Capture the cell that displays the provided text and extract its (X, Y) central coordinate. 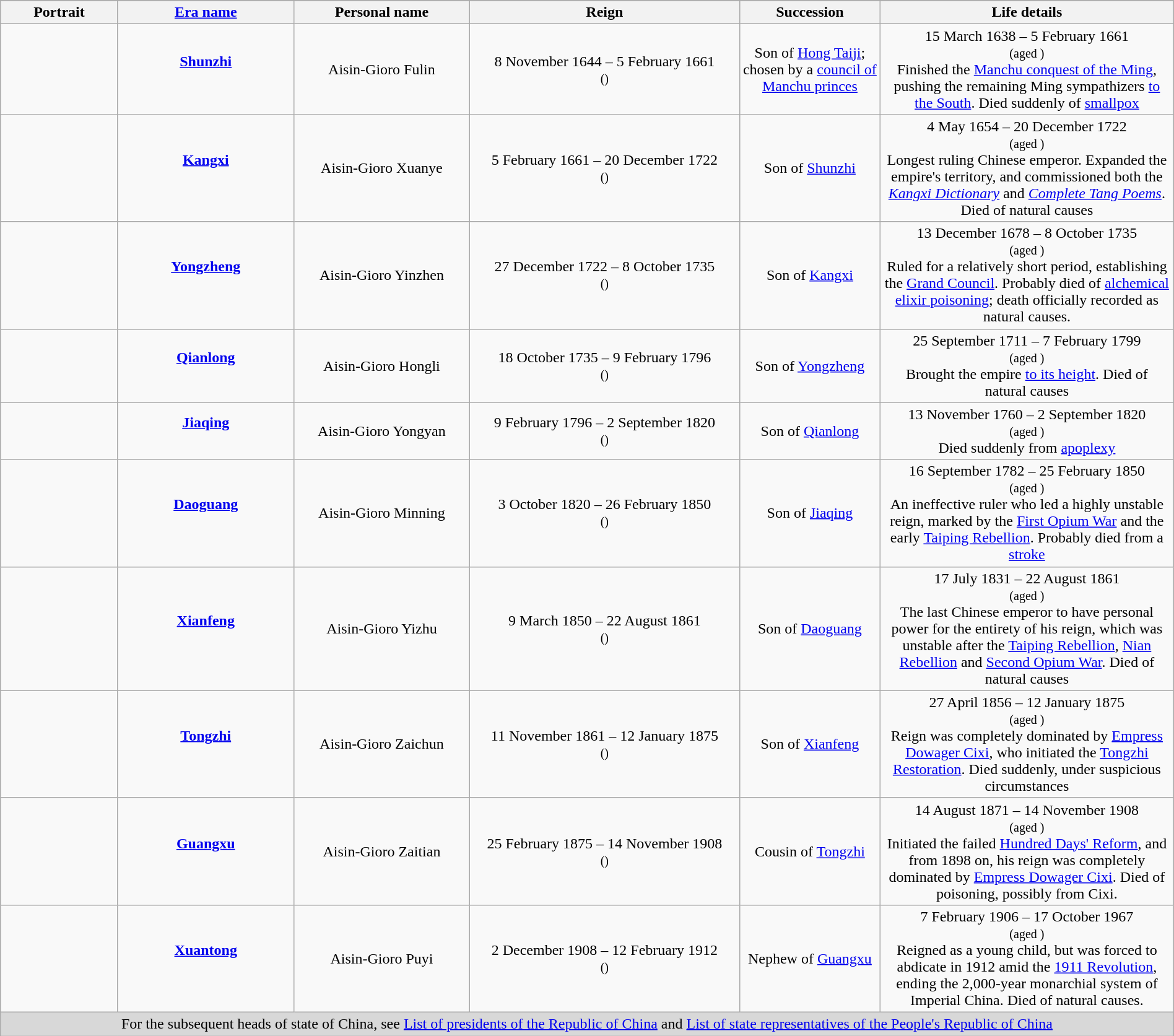
11 November 1861 – 12 January 1875() (605, 744)
Aisin-Gioro Minning (381, 513)
Aisin-Gioro Puyi (381, 959)
8 November 1644 – 5 February 1661() (605, 69)
Portrait (59, 12)
Aisin-Gioro Yinzhen (381, 275)
Son of Jiaqing (810, 513)
Aisin-Gioro Hongli (381, 365)
Aisin-Gioro Xuanye (381, 168)
Guangxu (206, 851)
Son of Shunzhi (810, 168)
Personal name (381, 12)
9 March 1850 – 22 August 1861() (605, 629)
Son of Hong Taiji; chosen by a council of Manchu princes (810, 69)
5 February 1661 – 20 December 1722() (605, 168)
Aisin-Gioro Zaitian (381, 851)
9 February 1796 – 2 September 1820() (605, 431)
27 December 1722 – 8 October 1735() (605, 275)
Son of Xianfeng (810, 744)
Son of Qianlong (810, 431)
Xuantong (206, 959)
Kangxi (206, 168)
3 October 1820 – 26 February 1850() (605, 513)
Life details (1027, 12)
Aisin-Gioro Zaichun (381, 744)
Shunzhi (206, 69)
2 December 1908 – 12 February 1912() (605, 959)
Jiaqing (206, 431)
Xianfeng (206, 629)
Reign (605, 12)
Cousin of Tongzhi (810, 851)
Succession (810, 12)
Nephew of Guangxu (810, 959)
Aisin-Gioro Fulin (381, 69)
Qianlong (206, 365)
Tongzhi (206, 744)
Son of Kangxi (810, 275)
13 November 1760 – 2 September 1820(aged )Died suddenly from apoplexy (1027, 431)
Yongzheng (206, 275)
Daoguang (206, 513)
25 September 1711 – 7 February 1799(aged )Brought the empire to its height. Died of natural causes (1027, 365)
Era name (206, 12)
Aisin-Gioro Yongyan (381, 431)
18 October 1735 – 9 February 1796() (605, 365)
Son of Yongzheng (810, 365)
25 February 1875 – 14 November 1908() (605, 851)
Son of Daoguang (810, 629)
Aisin-Gioro Yizhu (381, 629)
